Locate the cell with the specified text and output its [X, Y] center coordinate. 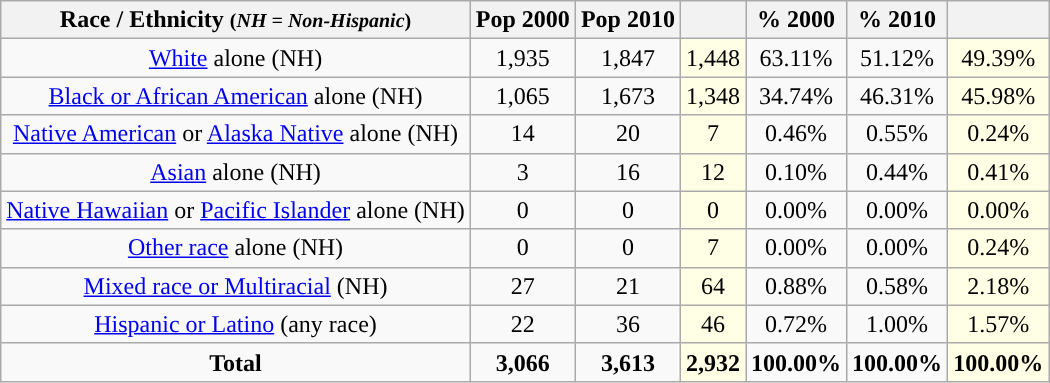
Native American or Alaska Native alone (NH) [236, 134]
0.88% [796, 286]
1,448 [712, 58]
1,847 [628, 58]
2,932 [712, 362]
63.11% [796, 58]
Hispanic or Latino (any race) [236, 324]
1,348 [712, 96]
Pop 2010 [628, 20]
0.41% [998, 172]
14 [522, 134]
% 2010 [898, 20]
1,935 [522, 58]
Pop 2000 [522, 20]
0.46% [796, 134]
45.98% [998, 96]
1.00% [898, 324]
1,673 [628, 96]
% 2000 [796, 20]
46.31% [898, 96]
3 [522, 172]
Total [236, 362]
2.18% [998, 286]
20 [628, 134]
Other race alone (NH) [236, 248]
0.72% [796, 324]
36 [628, 324]
White alone (NH) [236, 58]
0.58% [898, 286]
27 [522, 286]
1.57% [998, 324]
Asian alone (NH) [236, 172]
3,066 [522, 362]
Race / Ethnicity (NH = Non-Hispanic) [236, 20]
64 [712, 286]
Black or African American alone (NH) [236, 96]
49.39% [998, 58]
Mixed race or Multiracial (NH) [236, 286]
12 [712, 172]
0.44% [898, 172]
1,065 [522, 96]
0.55% [898, 134]
Native Hawaiian or Pacific Islander alone (NH) [236, 210]
34.74% [796, 96]
46 [712, 324]
0.10% [796, 172]
16 [628, 172]
3,613 [628, 362]
21 [628, 286]
51.12% [898, 58]
22 [522, 324]
